Extract the (X, Y) coordinate from the center of the cell holding the provided text.  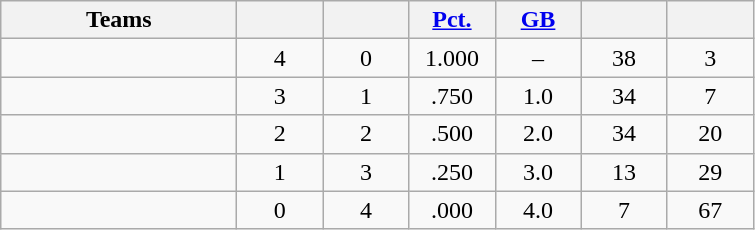
.500 (452, 134)
20 (710, 134)
1.000 (452, 58)
.750 (452, 96)
29 (710, 172)
GB (538, 20)
Teams (119, 20)
3.0 (538, 172)
– (538, 58)
2.0 (538, 134)
1.0 (538, 96)
.250 (452, 172)
Pct. (452, 20)
4.0 (538, 210)
13 (624, 172)
.000 (452, 210)
67 (710, 210)
38 (624, 58)
